Capture the cell that displays the provided text and extract its (X, Y) central coordinate. 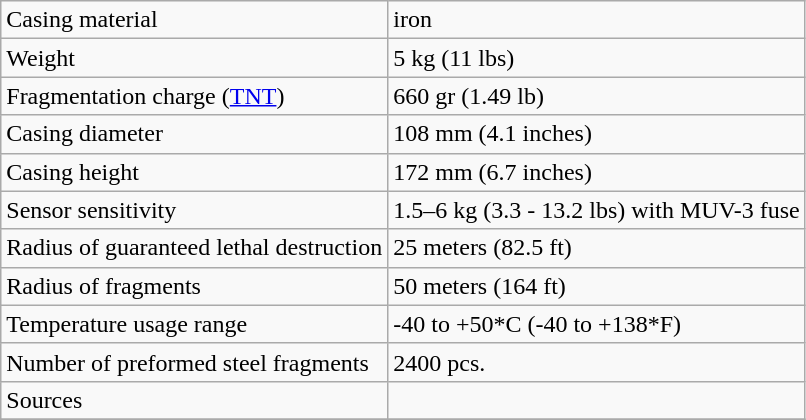
50 meters (164 ft) (596, 286)
Temperature usage range (194, 324)
108 mm (4.1 inches) (596, 134)
172 mm (6.7 inches) (596, 172)
Casing diameter (194, 134)
Fragmentation charge (TNT) (194, 96)
Sources (194, 400)
Weight (194, 58)
Casing height (194, 172)
Radius of guaranteed lethal destruction (194, 248)
-40 to +50*C (-40 to +138*F) (596, 324)
1.5–6 kg (3.3 - 13.2 lbs) with MUV-3 fuse (596, 210)
Radius of fragments (194, 286)
5 kg (11 lbs) (596, 58)
25 meters (82.5 ft) (596, 248)
Number of preformed steel fragments (194, 362)
iron (596, 20)
2400 pcs. (596, 362)
Sensor sensitivity (194, 210)
660 gr (1.49 lb) (596, 96)
Casing material (194, 20)
